Return the [X, Y] coordinate for the center point of the cell that contains the specified text.  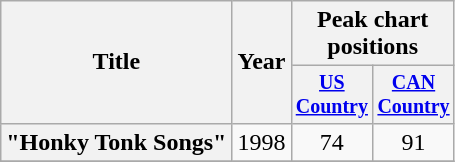
74 [332, 142]
1998 [262, 142]
Title [116, 62]
CANCountry [414, 94]
US Country [332, 94]
Year [262, 62]
Peak chartpositions [372, 34]
"Honky Tonk Songs" [116, 142]
91 [414, 142]
